Provide the (X, Y) coordinate of the cell's center where the given text is located.  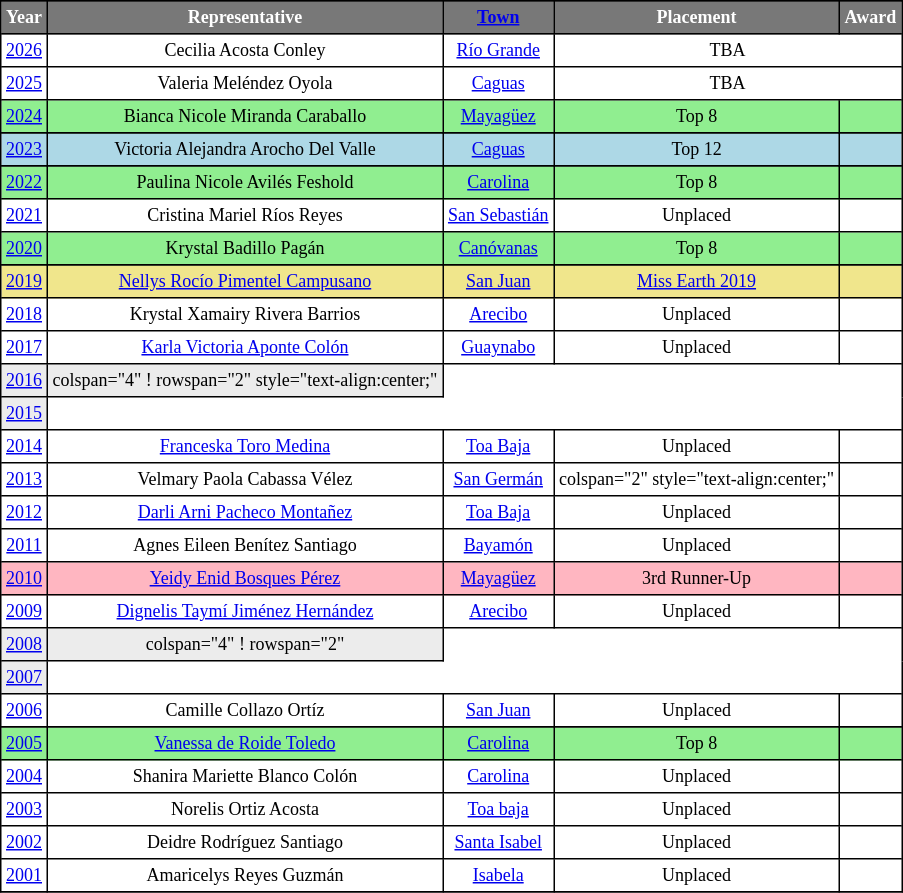
Placement (697, 18)
San Germán (498, 480)
Agnes Eileen Benítez Santiago (244, 546)
Norelis Ortiz Acosta (244, 810)
Bayamón (498, 546)
2004 (24, 776)
2023 (24, 150)
Shanira Mariette Blanco Colón (244, 776)
2010 (24, 578)
Camille Collazo Ortíz (244, 710)
2019 (24, 282)
Amaricelys Reyes Guzmán (244, 876)
Miss Earth 2019 (697, 282)
San Sebastián (498, 216)
Santa Isabel (498, 842)
2026 (24, 50)
Vanessa de Roide Toledo (244, 744)
2020 (24, 248)
Top 12 (697, 150)
2001 (24, 876)
Nellys Rocío Pimentel Campusano (244, 282)
2012 (24, 512)
2013 (24, 480)
Victoria Alejandra Arocho Del Valle (244, 150)
2011 (24, 546)
Franceska Toro Medina (244, 446)
Velmary Paola Cabassa Vélez (244, 480)
Krystal Badillo Pagán (244, 248)
Canóvanas (498, 248)
2018 (24, 314)
Deidre Rodríguez Santiago (244, 842)
Darli Arni Pacheco Montañez (244, 512)
Yeidy Enid Bosques Pérez (244, 578)
Paulina Nicole Avilés Feshold (244, 182)
colspan="2" style="text-align:center;" (697, 480)
Town (498, 18)
Toa baja (498, 810)
Isabela (498, 876)
3rd Runner-Up (697, 578)
2016 (24, 380)
2014 (24, 446)
colspan="4" ! rowspan="2" style="text-align:center;" (244, 380)
2005 (24, 744)
Guaynabo (498, 348)
Cristina Mariel Ríos Reyes (244, 216)
2009 (24, 612)
2006 (24, 710)
Río Grande (498, 50)
2007 (24, 678)
Valeria Meléndez Oyola (244, 84)
Award (870, 18)
2021 (24, 216)
2015 (24, 414)
Karla Victoria Aponte Colón (244, 348)
Year (24, 18)
2025 (24, 84)
2017 (24, 348)
Cecilia Acosta Conley (244, 50)
2003 (24, 810)
2022 (24, 182)
Dignelis Taymí Jiménez Hernández (244, 612)
2002 (24, 842)
2008 (24, 644)
Krystal Xamairy Rivera Barrios (244, 314)
Bianca Nicole Miranda Caraballo (244, 116)
colspan="4" ! rowspan="2" (244, 644)
Representative (244, 18)
2024 (24, 116)
